Determine the (X, Y) coordinate at the center of the cell enclosing the given text.  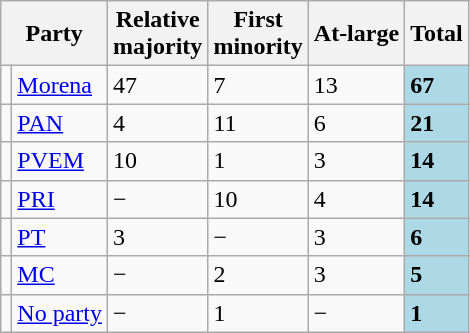
21 (437, 123)
Relativemajority (158, 34)
47 (158, 85)
5 (437, 275)
No party (60, 313)
PAN (60, 123)
Total (437, 34)
PRI (60, 199)
MC (60, 275)
11 (258, 123)
Morena (60, 85)
PVEM (60, 161)
Firstminority (258, 34)
Party (54, 34)
At-large (356, 34)
2 (258, 275)
PT (60, 237)
67 (437, 85)
13 (356, 85)
7 (258, 85)
